Pinpoint the cell where the given text exists, returning its (X, Y) midpoint coordinate. 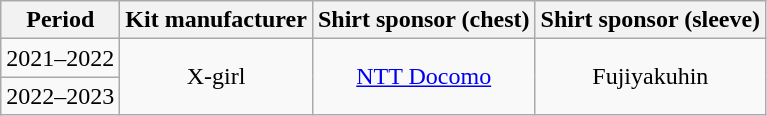
Shirt sponsor (chest) (424, 20)
2021–2022 (60, 58)
Period (60, 20)
X-girl (216, 77)
Fujiyakuhin (650, 77)
NTT Docomo (424, 77)
2022–2023 (60, 96)
Kit manufacturer (216, 20)
Shirt sponsor (sleeve) (650, 20)
